Locate the cell with the specified text and output its [x, y] center coordinate. 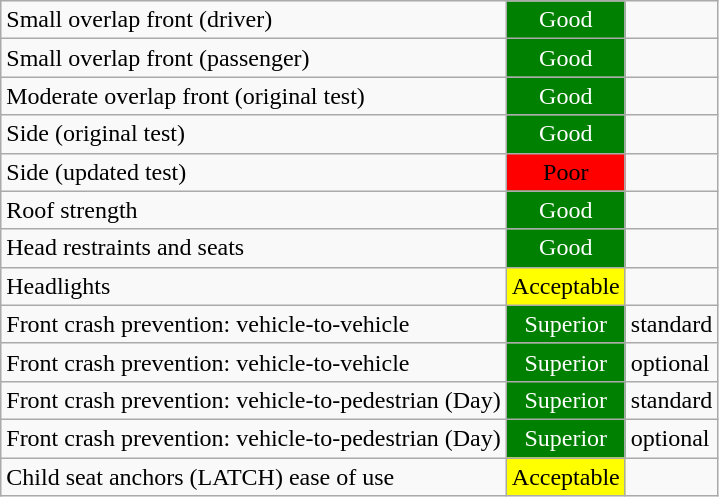
Side (original test) [254, 134]
Headlights [254, 286]
Roof strength [254, 210]
Moderate overlap front (original test) [254, 96]
Child seat anchors (LATCH) ease of use [254, 477]
Side (updated test) [254, 172]
Small overlap front (passenger) [254, 58]
Head restraints and seats [254, 248]
Poor [566, 172]
Small overlap front (driver) [254, 20]
